For the text-containing cell, return its midpoint in (x, y) coordinate format. 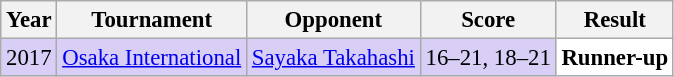
16–21, 18–21 (488, 58)
Osaka International (152, 58)
Runner-up (614, 58)
2017 (29, 58)
Sayaka Takahashi (334, 58)
Score (488, 20)
Result (614, 20)
Opponent (334, 20)
Tournament (152, 20)
Year (29, 20)
